Return the [X, Y] coordinate for the center point of the cell that contains the specified text.  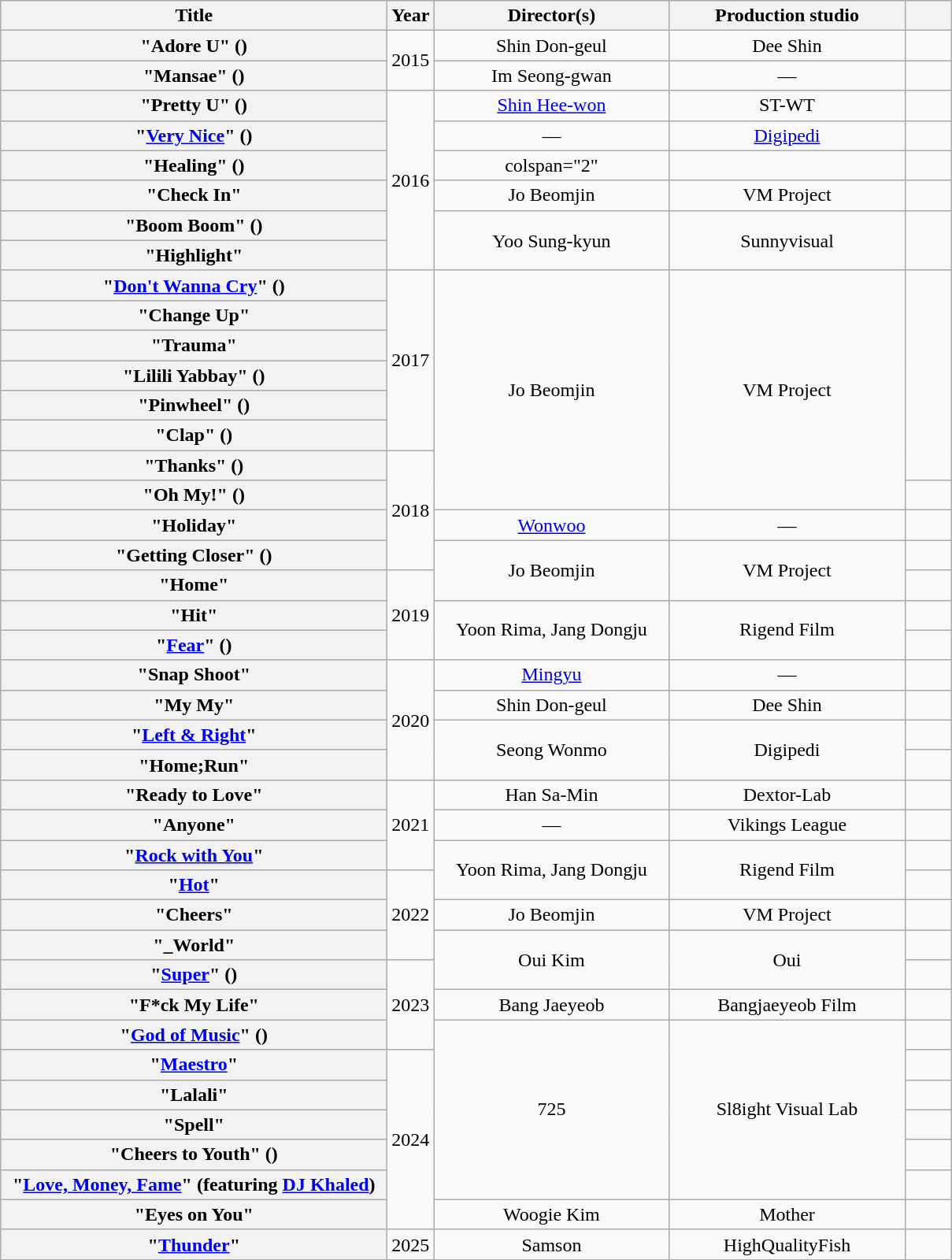
"Change Up" [194, 315]
"Left & Right" [194, 735]
Oui [787, 960]
"Snap Shoot" [194, 675]
Wonwoo [551, 525]
"Pretty U" () [194, 106]
"Mansae" () [194, 76]
"Eyes on You" [194, 1214]
"Rock with You" [194, 854]
Bangjaeyeob Film [787, 1005]
"F*ck My Life" [194, 1005]
725 [551, 1110]
"Home" [194, 585]
Shin Hee-won [551, 106]
"Very Nice" () [194, 135]
Yoo Sung-kyun [551, 240]
ST-WT [787, 106]
Sl8ight Visual Lab [787, 1110]
2022 [411, 915]
Sunnyvisual [787, 240]
"Hot" [194, 885]
2025 [411, 1244]
2015 [411, 61]
"Ready to Love" [194, 795]
Samson [551, 1244]
2018 [411, 510]
"Maestro" [194, 1065]
"Boom Boom" () [194, 225]
"Check In" [194, 195]
"Trauma" [194, 345]
"Fear" () [194, 645]
2016 [411, 180]
Im Seong-gwan [551, 76]
"Thunder" [194, 1244]
Oui Kim [551, 960]
Han Sa-Min [551, 795]
"Lilili Yabbay" () [194, 376]
"Clap" () [194, 435]
"Love, Money, Fame" (featuring DJ Khaled) [194, 1184]
"Healing" () [194, 165]
"Cheers" [194, 915]
Year [411, 16]
"My My" [194, 705]
"Oh My!" () [194, 495]
"Super" () [194, 975]
Bang Jaeyeob [551, 1005]
"Home;Run" [194, 765]
"Getting Closer" () [194, 555]
"Spell" [194, 1125]
Woogie Kim [551, 1214]
"Pinwheel" () [194, 406]
Director(s) [551, 16]
"Cheers to Youth" () [194, 1154]
"Hit" [194, 615]
"God of Music" () [194, 1035]
2024 [411, 1140]
2017 [411, 360]
2019 [411, 615]
"Adore U" () [194, 46]
"Highlight" [194, 255]
Production studio [787, 16]
Vikings League [787, 825]
Mother [787, 1214]
"Anyone" [194, 825]
"Lalali" [194, 1095]
HighQualityFish [787, 1244]
Title [194, 16]
"_World" [194, 945]
2021 [411, 825]
2020 [411, 720]
"Holiday" [194, 525]
Mingyu [551, 675]
Seong Wonmo [551, 750]
"Thanks" () [194, 465]
"Don't Wanna Cry" () [194, 285]
Dextor-Lab [787, 795]
colspan="2" [551, 165]
2023 [411, 1005]
